Pinpoint the cell where the given text exists, returning its (X, Y) midpoint coordinate. 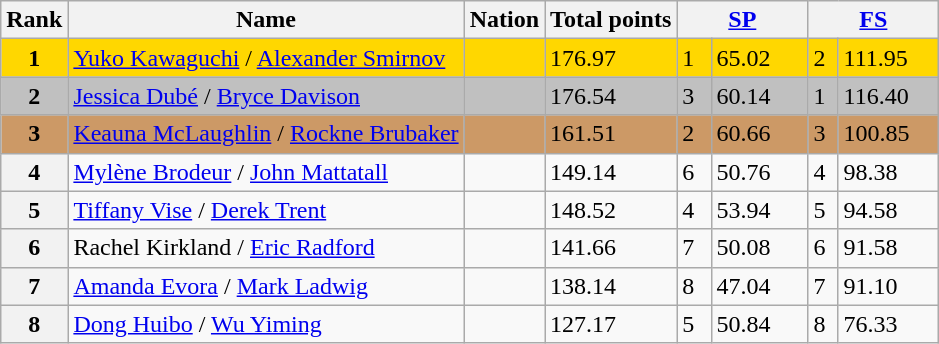
Rachel Kirkland / Eric Radford (266, 248)
148.52 (611, 210)
149.14 (611, 172)
127.17 (611, 324)
76.33 (888, 324)
50.76 (760, 172)
Name (266, 20)
161.51 (611, 134)
91.58 (888, 248)
Nation (504, 20)
Rank (34, 20)
Dong Huibo / Wu Yiming (266, 324)
176.54 (611, 96)
60.66 (760, 134)
SP (742, 20)
Mylène Brodeur / John Mattatall (266, 172)
116.40 (888, 96)
Keauna McLaughlin / Rockne Brubaker (266, 134)
FS (874, 20)
98.38 (888, 172)
176.97 (611, 58)
141.66 (611, 248)
50.84 (760, 324)
47.04 (760, 286)
Tiffany Vise / Derek Trent (266, 210)
50.08 (760, 248)
111.95 (888, 58)
100.85 (888, 134)
Yuko Kawaguchi / Alexander Smirnov (266, 58)
65.02 (760, 58)
Jessica Dubé / Bryce Davison (266, 96)
138.14 (611, 286)
53.94 (760, 210)
Total points (611, 20)
60.14 (760, 96)
Amanda Evora / Mark Ladwig (266, 286)
94.58 (888, 210)
91.10 (888, 286)
